Output the [x, y] coordinate of the center of the cell containing the given text.  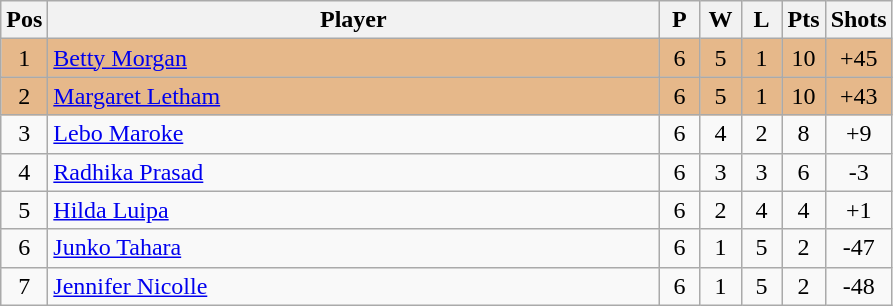
Player [354, 20]
Betty Morgan [354, 58]
7 [24, 286]
P [680, 20]
-47 [858, 248]
L [762, 20]
+1 [858, 210]
Shots [858, 20]
Margaret Letham [354, 96]
W [720, 20]
-48 [858, 286]
-3 [858, 172]
Junko Tahara [354, 248]
Lebo Maroke [354, 134]
Radhika Prasad [354, 172]
8 [804, 134]
+9 [858, 134]
Pos [24, 20]
Hilda Luipa [354, 210]
Pts [804, 20]
Jennifer Nicolle [354, 286]
+45 [858, 58]
+43 [858, 96]
